Return [x, y] of the center of cell containing provided text 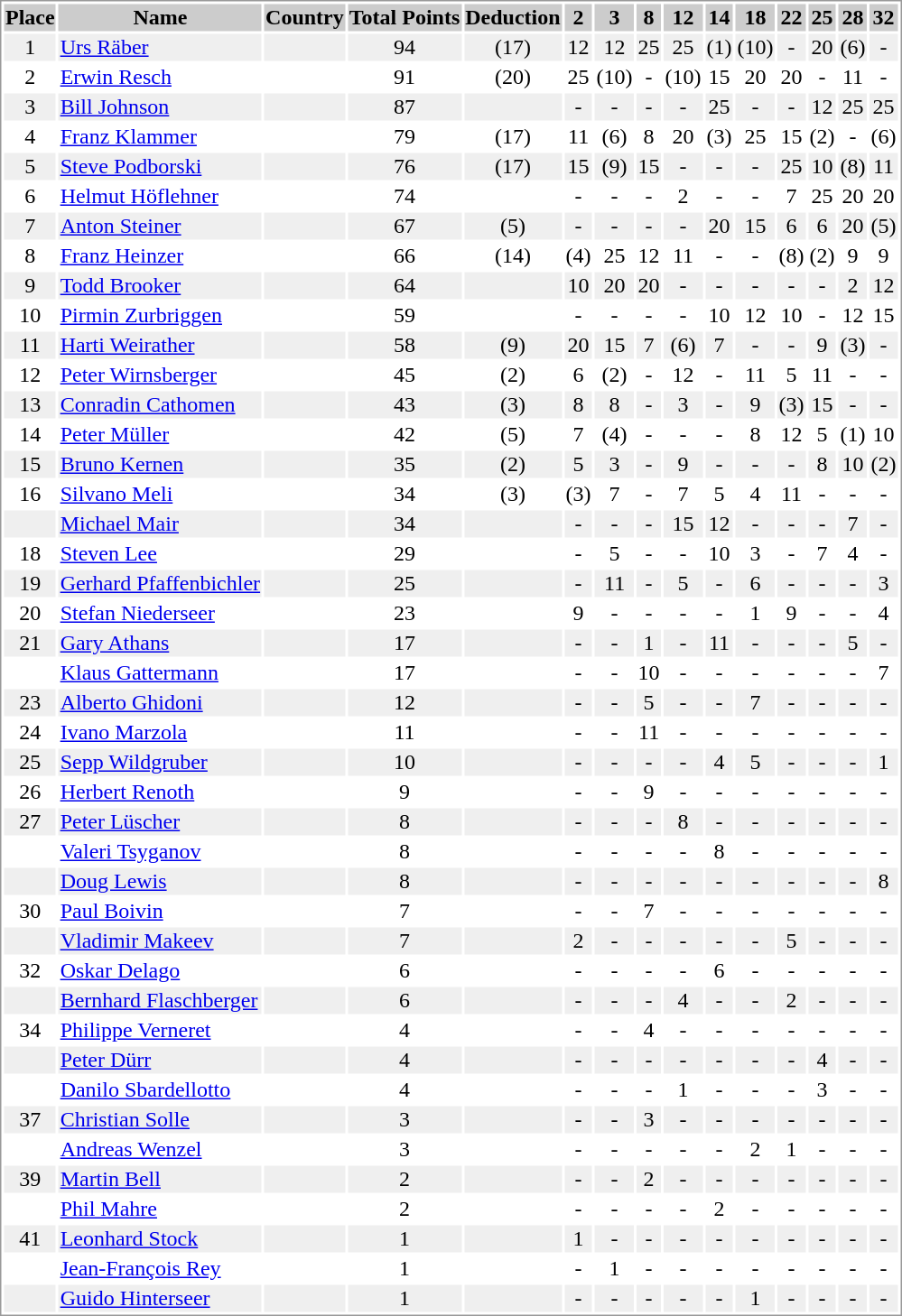
Gary Athans [160, 644]
41 [30, 1239]
Helmut Höflehner [160, 196]
Erwin Resch [160, 77]
16 [30, 494]
Phil Mahre [160, 1209]
Danilo Sbardellotto [160, 1089]
Gerhard Pfaffenbichler [160, 584]
22 [791, 17]
Oskar Delago [160, 970]
Conradin Cathomen [160, 405]
94 [405, 48]
39 [30, 1180]
30 [30, 911]
35 [405, 465]
Guido Hinterseer [160, 1299]
Anton Steiner [160, 227]
Klaus Gattermann [160, 672]
Martin Bell [160, 1180]
91 [405, 77]
Alberto Ghidoni [160, 703]
Name [160, 17]
Steve Podborski [160, 167]
Stefan Niederseer [160, 613]
58 [405, 346]
74 [405, 196]
Urs Räber [160, 48]
79 [405, 136]
43 [405, 405]
Herbert Renoth [160, 792]
Pirmin Zurbriggen [160, 315]
Leonhard Stock [160, 1239]
Paul Boivin [160, 911]
Philippe Verneret [160, 1030]
Bill Johnson [160, 107]
76 [405, 167]
26 [30, 792]
Steven Lee [160, 553]
Valeri Tsyganov [160, 851]
21 [30, 644]
28 [852, 17]
Silvano Meli [160, 494]
Todd Brooker [160, 286]
87 [405, 107]
Peter Lüscher [160, 822]
Jean-François Rey [160, 1268]
Michael Mair [160, 524]
66 [405, 255]
(20) [513, 77]
37 [30, 1120]
67 [405, 227]
Christian Solle [160, 1120]
19 [30, 584]
Peter Wirnsberger [160, 375]
Sepp Wildgruber [160, 763]
Harti Weirather [160, 346]
Franz Heinzer [160, 255]
13 [30, 405]
27 [30, 822]
42 [405, 434]
(14) [513, 255]
24 [30, 732]
Peter Müller [160, 434]
45 [405, 375]
59 [405, 315]
29 [405, 553]
Peter Dürr [160, 1061]
Deduction [513, 17]
Place [30, 17]
64 [405, 286]
Doug Lewis [160, 882]
Franz Klammer [160, 136]
Vladimir Makeev [160, 941]
Bernhard Flaschberger [160, 1001]
Ivano Marzola [160, 732]
Bruno Kernen [160, 465]
Country [305, 17]
Andreas Wenzel [160, 1149]
Total Points [405, 17]
